Detect which cell encompasses the target text, then output its (x, y) center coordinate. 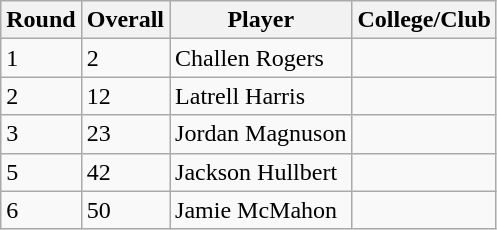
Jordan Magnuson (261, 134)
College/Club (424, 20)
Jackson Hullbert (261, 172)
23 (125, 134)
50 (125, 210)
Challen Rogers (261, 58)
6 (41, 210)
42 (125, 172)
12 (125, 96)
Jamie McMahon (261, 210)
Latrell Harris (261, 96)
Player (261, 20)
5 (41, 172)
Round (41, 20)
Overall (125, 20)
1 (41, 58)
3 (41, 134)
